Return [X, Y] of the center of cell containing provided text 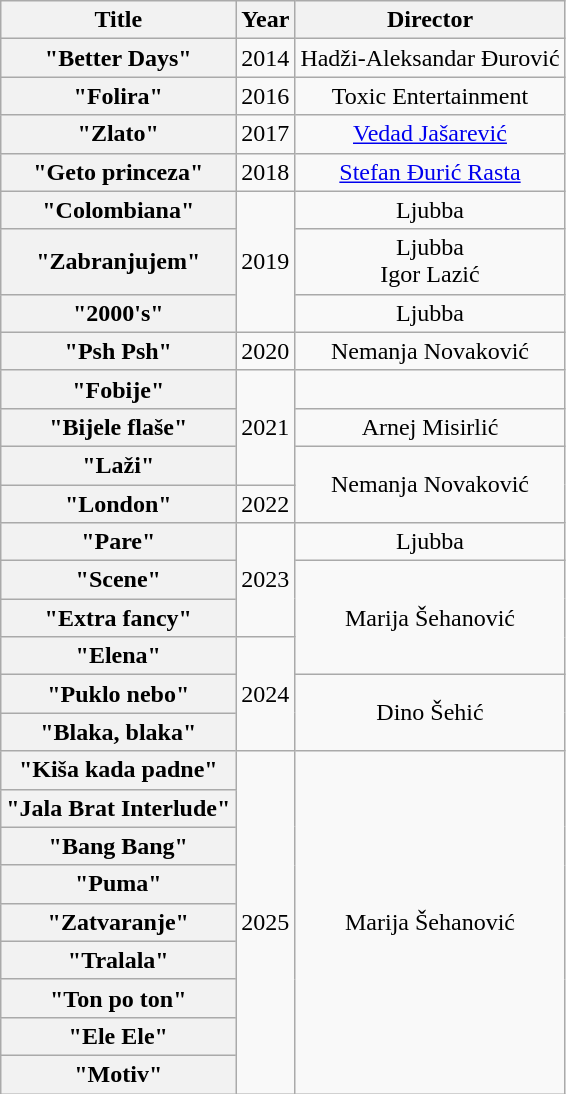
Director [430, 20]
"2000's" [118, 313]
"Zlato" [118, 134]
Title [118, 20]
"Fobije" [118, 389]
Toxic Entertainment [430, 96]
"Puklo nebo" [118, 694]
2024 [266, 694]
"Folira" [118, 96]
"Tralala" [118, 960]
2023 [266, 580]
"Jala Brat Interlude" [118, 808]
LjubbaIgor Lazić [430, 262]
2020 [266, 351]
2017 [266, 134]
"Pare" [118, 542]
"Bijele flaše" [118, 427]
"Better Days" [118, 58]
Hadži-Aleksandar Đurović [430, 58]
"Motiv" [118, 1074]
"Kiša kada padne" [118, 770]
2018 [266, 172]
"Psh Psh" [118, 351]
2019 [266, 262]
"Laži" [118, 465]
"London" [118, 503]
"Ele Ele" [118, 1036]
Stefan Đurić Rasta [430, 172]
2014 [266, 58]
2021 [266, 427]
"Elena" [118, 656]
"Zatvaranje" [118, 922]
Vedad Jašarević [430, 134]
"Geto princeza" [118, 172]
"Colombiana" [118, 210]
2016 [266, 96]
"Ton po ton" [118, 998]
2022 [266, 503]
2025 [266, 922]
"Scene" [118, 580]
"Bang Bang" [118, 846]
"Extra fancy" [118, 618]
Arnej Misirlić [430, 427]
Dino Šehić [430, 713]
"Puma" [118, 884]
"Zabranjujem" [118, 262]
"Blaka, blaka" [118, 732]
Year [266, 20]
